Detect which cell encompasses the target text, then output its (x, y) center coordinate. 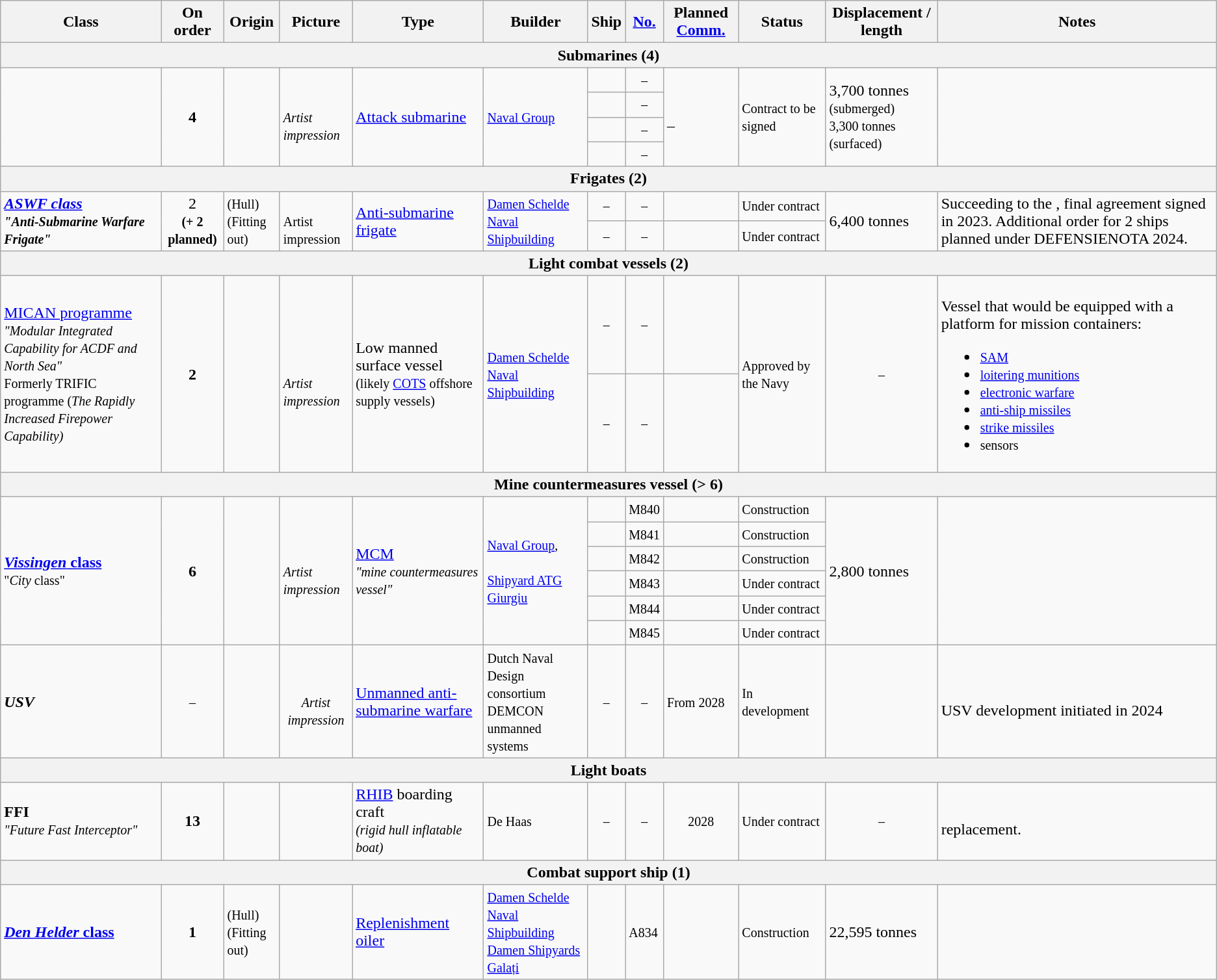
USV (81, 702)
Contract to be signed (782, 117)
Notes (1077, 22)
Dutch Naval Design consortiumDEMCON unmanned systems (536, 702)
Combat support ship (1) (608, 872)
USV development initiated in 2024 (1077, 702)
1 (192, 932)
Builder (536, 22)
Unmanned anti-submarine warfare (418, 702)
MCM"mine countermeasures vessel" (418, 571)
Picture (316, 22)
6,400 tonnes (882, 221)
Replenishment oiler (418, 932)
Succeeding to the , final agreement signed in 2023. Additional order for 2 ships planned under DEFENSIENOTA 2024. (1077, 221)
M840 (645, 509)
Submarines (4) (608, 55)
Vissingen class"City class" (81, 571)
Vessel that would be equipped with a platform for mission containers:SAMloitering munitionselectronic warfareanti-ship missilesstrike missilessensors (1077, 374)
RHIB boarding craft(rigid hull inflatable boat) (418, 821)
M842 (645, 559)
Low manned surface vessel(likely COTS offshore supply vessels) (418, 374)
In development (782, 702)
4 (192, 117)
A834 (645, 932)
Anti-submarine frigate (418, 221)
Status (782, 22)
Mine countermeasures vessel (> 6) (608, 484)
Planned Comm. (701, 22)
M843 (645, 584)
Class (81, 22)
Light boats (608, 770)
Damen Schelde Naval ShipbuildingDamen Shipyards Galați (536, 932)
On order (192, 22)
Light combat vessels (2) (608, 263)
replacement. (1077, 821)
ASWF class"Anti-Submarine Warfare Frigate" (81, 221)
6 (192, 571)
From 2028 (701, 702)
FFI"Future Fast Interceptor" (81, 821)
Approved by the Navy (782, 374)
13 (192, 821)
M845 (645, 633)
2(+ 2 planned) (192, 221)
M844 (645, 608)
Origin (252, 22)
Den Helder class (81, 932)
Displacement / length (882, 22)
Ship (607, 22)
Attack submarine (418, 117)
2 (192, 374)
De Haas (536, 821)
Type (418, 22)
Frigates (2) (608, 179)
MICAN programme"Modular Integrated Capability for ACDF and North Sea"Formerly TRIFIC programme (The Rapidly Increased Firepower Capability) (81, 374)
M841 (645, 534)
No. (645, 22)
3,700 tonnes (submerged)3,300 tonnes (surfaced) (882, 117)
2028 (701, 821)
22,595 tonnes (882, 932)
2,800 tonnes (882, 571)
Naval Group,Shipyard ATG Giurgiu (536, 571)
Naval Group (536, 117)
